Search for the cell housing the specified text and yield its (x, y) center coordinate. 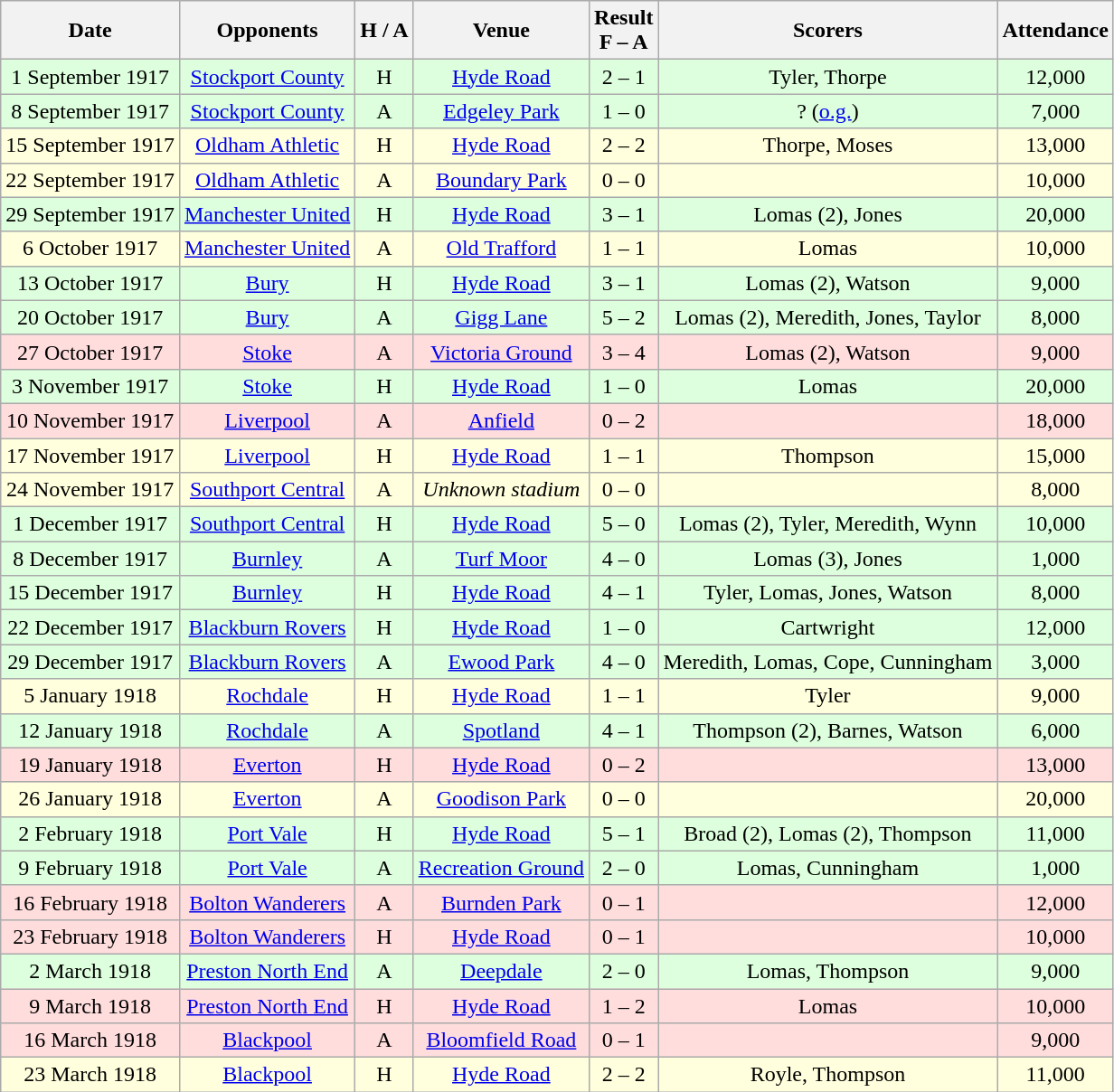
22 September 1917 (90, 180)
ResultF – A (624, 31)
22 December 1917 (90, 627)
Scorers (828, 31)
Date (90, 31)
16 March 1918 (90, 1040)
13 October 1917 (90, 283)
8 September 1917 (90, 111)
Lomas (2), Tyler, Meredith, Wynn (828, 524)
Broad (2), Lomas (2), Thompson (828, 833)
18,000 (1055, 420)
Recreation Ground (501, 868)
Thompson (828, 455)
15,000 (1055, 455)
Attendance (1055, 31)
Lomas, Thompson (828, 971)
Deepdale (501, 971)
20 October 1917 (90, 317)
? (o.g.) (828, 111)
1 – 2 (624, 1006)
15 December 1917 (90, 593)
Meredith, Lomas, Cope, Cunningham (828, 662)
Spotland (501, 730)
Victoria Ground (501, 352)
29 September 1917 (90, 214)
Tyler, Lomas, Jones, Watson (828, 593)
Goodison Park (501, 799)
Lomas, Cunningham (828, 868)
Thompson (2), Barnes, Watson (828, 730)
Lomas (2), Meredith, Jones, Taylor (828, 317)
1 September 1917 (90, 77)
10 November 1917 (90, 420)
Turf Moor (501, 559)
Tyler, Thorpe (828, 77)
24 November 1917 (90, 490)
29 December 1917 (90, 662)
19 January 1918 (90, 765)
2 – 1 (624, 77)
Burnden Park (501, 902)
Royle, Thompson (828, 1075)
27 October 1917 (90, 352)
12 January 1918 (90, 730)
23 February 1918 (90, 937)
Bloomfield Road (501, 1040)
Gigg Lane (501, 317)
16 February 1918 (90, 902)
1 December 1917 (90, 524)
Ewood Park (501, 662)
Tyler (828, 696)
Lomas (3), Jones (828, 559)
5 January 1918 (90, 696)
3 November 1917 (90, 386)
2 February 1918 (90, 833)
5 – 1 (624, 833)
H / A (384, 31)
Thorpe, Moses (828, 146)
9 February 1918 (90, 868)
17 November 1917 (90, 455)
Anfield (501, 420)
Unknown stadium (501, 490)
Old Trafford (501, 249)
Lomas (2), Jones (828, 214)
6 October 1917 (90, 249)
5 – 0 (624, 524)
5 – 2 (624, 317)
9 March 1918 (90, 1006)
23 March 1918 (90, 1075)
Edgeley Park (501, 111)
Opponents (267, 31)
7,000 (1055, 111)
3,000 (1055, 662)
Boundary Park (501, 180)
Cartwright (828, 627)
Venue (501, 31)
26 January 1918 (90, 799)
15 September 1917 (90, 146)
2 March 1918 (90, 971)
3 – 4 (624, 352)
8 December 1917 (90, 559)
6,000 (1055, 730)
